Search for the cell housing the specified text and yield its [X, Y] center coordinate. 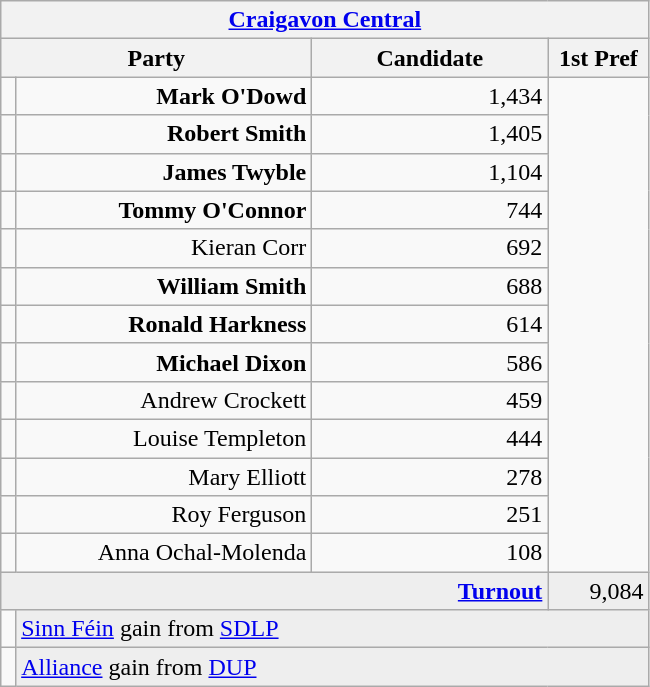
Louise Templeton [164, 438]
James Twyble [164, 172]
1,104 [430, 172]
Michael Dixon [164, 362]
1st Pref [598, 58]
Sinn Féin gain from SDLP [332, 629]
Anna Ochal-Molenda [164, 553]
Turnout [274, 591]
Robert Smith [164, 134]
Ronald Harkness [164, 324]
Andrew Crockett [164, 400]
251 [430, 515]
459 [430, 400]
Kieran Corr [164, 248]
Craigavon Central [325, 20]
744 [430, 210]
1,405 [430, 134]
Roy Ferguson [164, 515]
Tommy O'Connor [164, 210]
688 [430, 286]
278 [430, 477]
9,084 [598, 591]
Party [156, 58]
Alliance gain from DUP [332, 667]
Candidate [430, 58]
586 [430, 362]
444 [430, 438]
Mark O'Dowd [164, 96]
614 [430, 324]
692 [430, 248]
Mary Elliott [164, 477]
William Smith [164, 286]
1,434 [430, 96]
108 [430, 553]
